Search for the cell housing the specified text and yield its (x, y) center coordinate. 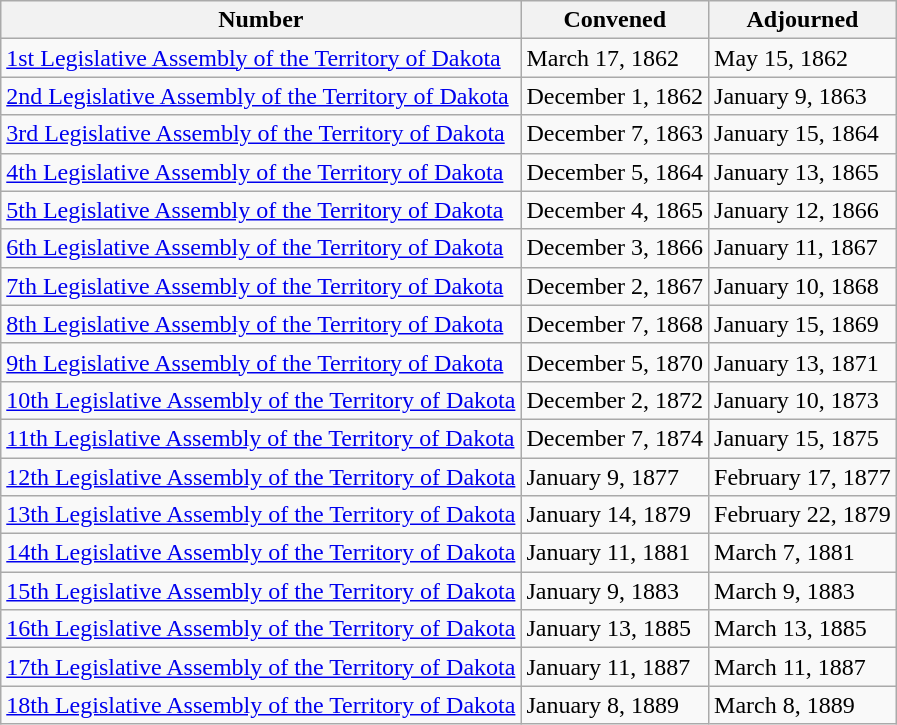
January 10, 1868 (803, 286)
February 17, 1877 (803, 477)
December 1, 1862 (615, 96)
16th Legislative Assembly of the Territory of Dakota (261, 629)
January 13, 1865 (803, 172)
January 8, 1889 (615, 705)
March 8, 1889 (803, 705)
5th Legislative Assembly of the Territory of Dakota (261, 210)
January 15, 1864 (803, 134)
8th Legislative Assembly of the Territory of Dakota (261, 324)
January 11, 1881 (615, 553)
2nd Legislative Assembly of the Territory of Dakota (261, 96)
December 2, 1872 (615, 400)
January 11, 1867 (803, 248)
10th Legislative Assembly of the Territory of Dakota (261, 400)
March 17, 1862 (615, 58)
1st Legislative Assembly of the Territory of Dakota (261, 58)
12th Legislative Assembly of the Territory of Dakota (261, 477)
May 15, 1862 (803, 58)
December 5, 1870 (615, 362)
March 11, 1887 (803, 667)
December 3, 1866 (615, 248)
March 13, 1885 (803, 629)
January 15, 1869 (803, 324)
11th Legislative Assembly of the Territory of Dakota (261, 438)
14th Legislative Assembly of the Territory of Dakota (261, 553)
January 15, 1875 (803, 438)
4th Legislative Assembly of the Territory of Dakota (261, 172)
December 7, 1874 (615, 438)
January 9, 1863 (803, 96)
3rd Legislative Assembly of the Territory of Dakota (261, 134)
6th Legislative Assembly of the Territory of Dakota (261, 248)
January 12, 1866 (803, 210)
December 5, 1864 (615, 172)
February 22, 1879 (803, 515)
Convened (615, 20)
December 4, 1865 (615, 210)
7th Legislative Assembly of the Territory of Dakota (261, 286)
Number (261, 20)
13th Legislative Assembly of the Territory of Dakota (261, 515)
15th Legislative Assembly of the Territory of Dakota (261, 591)
January 9, 1877 (615, 477)
December 2, 1867 (615, 286)
March 9, 1883 (803, 591)
December 7, 1868 (615, 324)
January 13, 1885 (615, 629)
January 11, 1887 (615, 667)
January 14, 1879 (615, 515)
18th Legislative Assembly of the Territory of Dakota (261, 705)
January 9, 1883 (615, 591)
Adjourned (803, 20)
January 13, 1871 (803, 362)
December 7, 1863 (615, 134)
17th Legislative Assembly of the Territory of Dakota (261, 667)
March 7, 1881 (803, 553)
January 10, 1873 (803, 400)
9th Legislative Assembly of the Territory of Dakota (261, 362)
